For the text-containing cell, return its midpoint in [X, Y] coordinate format. 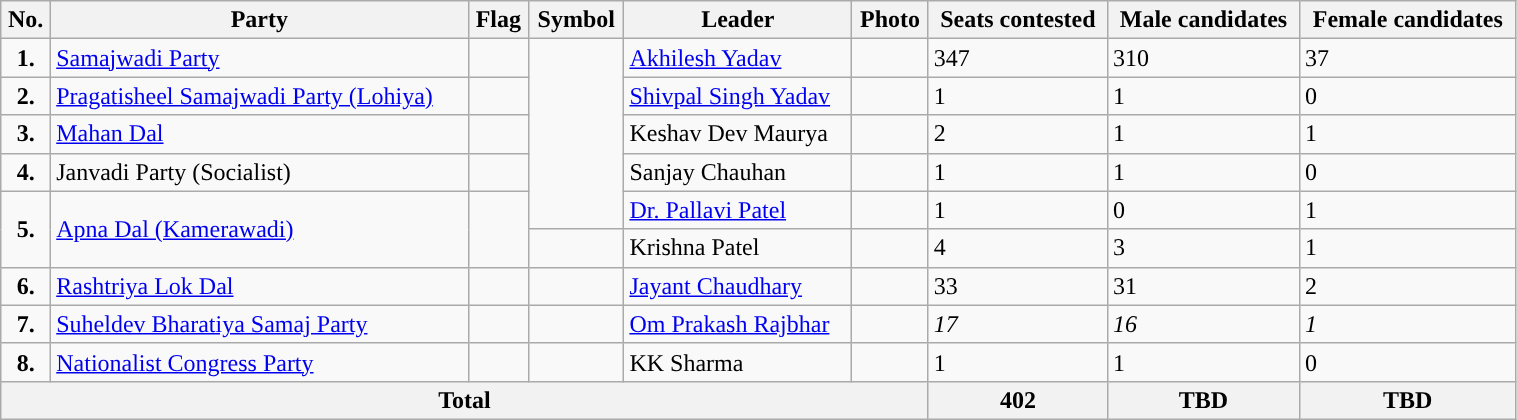
Jayant Chaudhary [738, 286]
310 [1203, 58]
Akhilesh Yadav [738, 58]
Mahan Dal [260, 134]
Samajwadi Party [260, 58]
16 [1203, 324]
4 [1018, 248]
Sanjay Chauhan [738, 172]
Seats contested [1018, 20]
Janvadi Party (Socialist) [260, 172]
31 [1203, 286]
Krishna Patel [738, 248]
5. [26, 229]
Photo [890, 20]
3. [26, 134]
Total [465, 400]
Pragatisheel Samajwadi Party (Lohiya) [260, 96]
Suheldev Bharatiya Samaj Party [260, 324]
4. [26, 172]
KK Sharma [738, 362]
Party [260, 20]
2. [26, 96]
No. [26, 20]
Leader [738, 20]
6. [26, 286]
Keshav Dev Maurya [738, 134]
Symbol [576, 20]
8. [26, 362]
3 [1203, 248]
Om Prakash Rajbhar [738, 324]
Shivpal Singh Yadav [738, 96]
Female candidates [1408, 20]
Flag [498, 20]
347 [1018, 58]
Male candidates [1203, 20]
17 [1018, 324]
402 [1018, 400]
33 [1018, 286]
Rashtriya Lok Dal [260, 286]
Nationalist Congress Party [260, 362]
7. [26, 324]
Apna Dal (Kamerawadi) [260, 229]
1. [26, 58]
Dr. Pallavi Patel [738, 210]
37 [1408, 58]
